Extract the [x, y] coordinate from the center of the cell holding the provided text.  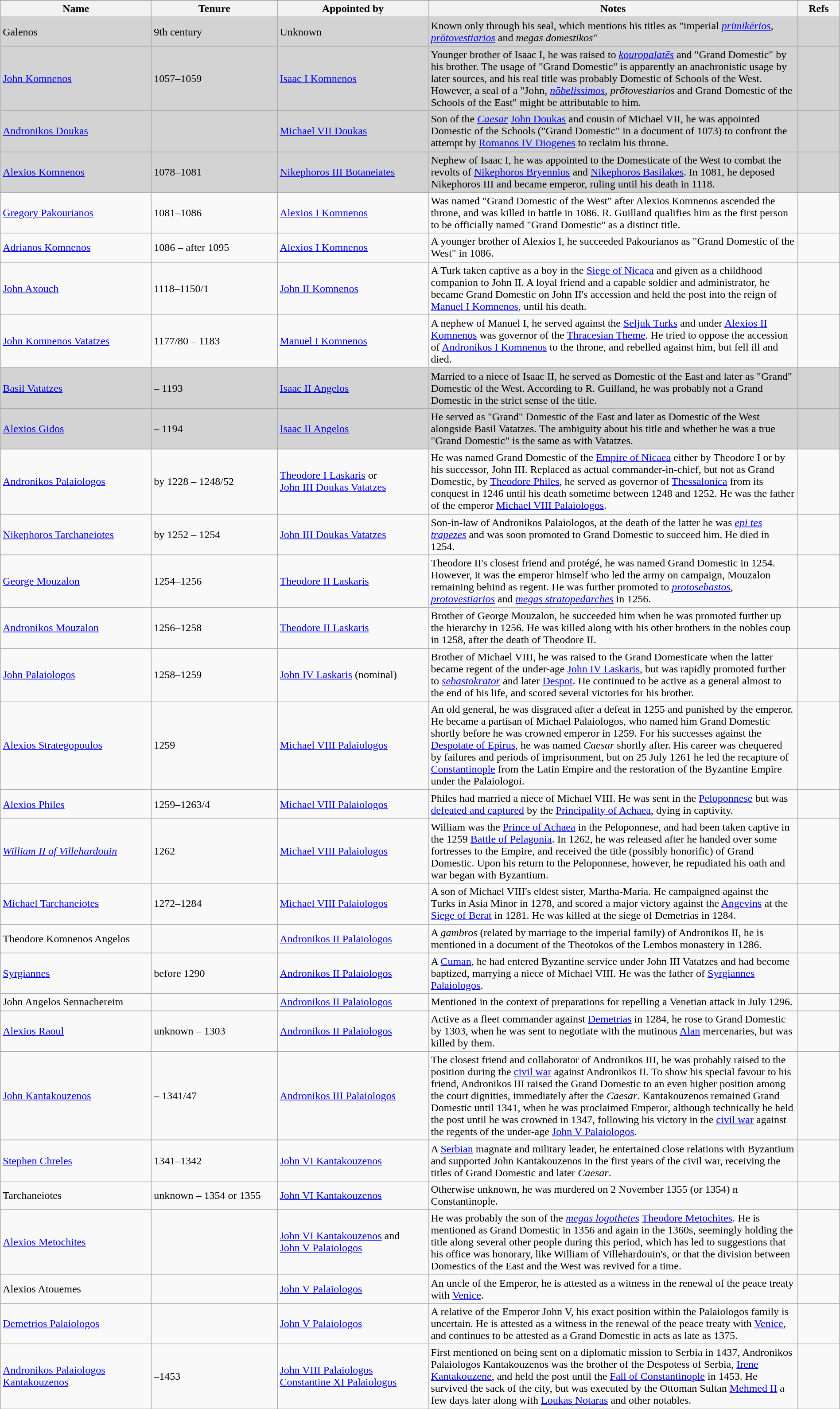
John Komnenos [76, 78]
John II Komnenos [353, 288]
1254–1256 [214, 582]
Andronikos Mouzalon [76, 628]
unknown – 1354 or 1355 [214, 1195]
by 1252 – 1254 [214, 535]
–1453 [214, 1377]
1177/80 – 1183 [214, 341]
9th century [214, 32]
John Kantakouzenos [76, 1096]
Alexios Philes [76, 804]
unknown – 1303 [214, 1031]
Andronikos III Palaiologos [353, 1096]
John VIII PalaiologosConstantine XI Palaiologos [353, 1377]
Adrianos Komnenos [76, 247]
Manuel I Komnenos [353, 341]
Michael VII Doukas [353, 131]
Nikephoros Tarchaneiotes [76, 535]
John Palaiologos [76, 675]
– 1341/47 [214, 1096]
1256–1258 [214, 628]
John Angelos Sennachereim [76, 1002]
1078–1081 [214, 172]
1341–1342 [214, 1160]
William II of Villehardouin [76, 851]
Gregory Pakourianos [76, 213]
Refs [819, 9]
A younger brother of Alexios I, he succeeded Pakourianos as "Grand Domestic of the West" in 1086. [613, 247]
Unknown [353, 32]
Tarchaneiotes [76, 1195]
Alexios Strategopoulos [76, 745]
Isaac I Komnenos [353, 78]
Galenos [76, 32]
Alexios Raoul [76, 1031]
Basil Vatatzes [76, 388]
Syrgiannes [76, 973]
John Axouch [76, 288]
1259 [214, 745]
Demetrios Palaiologos [76, 1324]
Theodore Komnenos Angelos [76, 939]
Michael Tarchaneiotes [76, 904]
Mentioned in the context of preparations for repelling a Venetian attack in July 1296. [613, 1002]
1259–1263/4 [214, 804]
Alexios Metochites [76, 1242]
John Komnenos Vatatzes [76, 341]
1262 [214, 851]
Tenure [214, 9]
Otherwise unknown, he was murdered on 2 November 1355 (or 1354) n Constantinople. [613, 1195]
Alexios Atouemes [76, 1289]
Alexios Komnenos [76, 172]
John VI Kantakouzenos andJohn V Palaiologos [353, 1242]
1272–1284 [214, 904]
– 1194 [214, 429]
1258–1259 [214, 675]
by 1228 – 1248/52 [214, 481]
Nikephoros III Botaneiates [353, 172]
Andronikos Palaiologos Kantakouzenos [76, 1377]
1086 – after 1095 [214, 247]
1118–1150/1 [214, 288]
before 1290 [214, 973]
John IV Laskaris (nominal) [353, 675]
Andronikos Doukas [76, 131]
An uncle of the Emperor, he is attested as a witness in the renewal of the peace treaty with Venice. [613, 1289]
1057–1059 [214, 78]
Alexios Gidos [76, 429]
– 1193 [214, 388]
Known only through his seal, which mentions his titles as "imperial primikērios, prōtovestiarios and megas domestikos" [613, 32]
Notes [613, 9]
Theodore I Laskaris orJohn III Doukas Vatatzes [353, 481]
John III Doukas Vatatzes [353, 535]
Name [76, 9]
Stephen Chreles [76, 1160]
1081–1086 [214, 213]
Andronikos Palaiologos [76, 481]
George Mouzalon [76, 582]
Appointed by [353, 9]
